Determine the [x, y] coordinate at the center of the cell enclosing the given text.  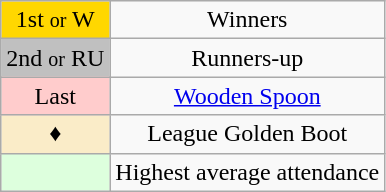
League Golden Boot [248, 134]
2nd or RU [56, 58]
Winners [248, 20]
Runners-up [248, 58]
Last [56, 96]
♦ [56, 134]
Wooden Spoon [248, 96]
1st or W [56, 20]
Highest average attendance [248, 172]
